Capture the cell that displays the provided text and extract its [x, y] central coordinate. 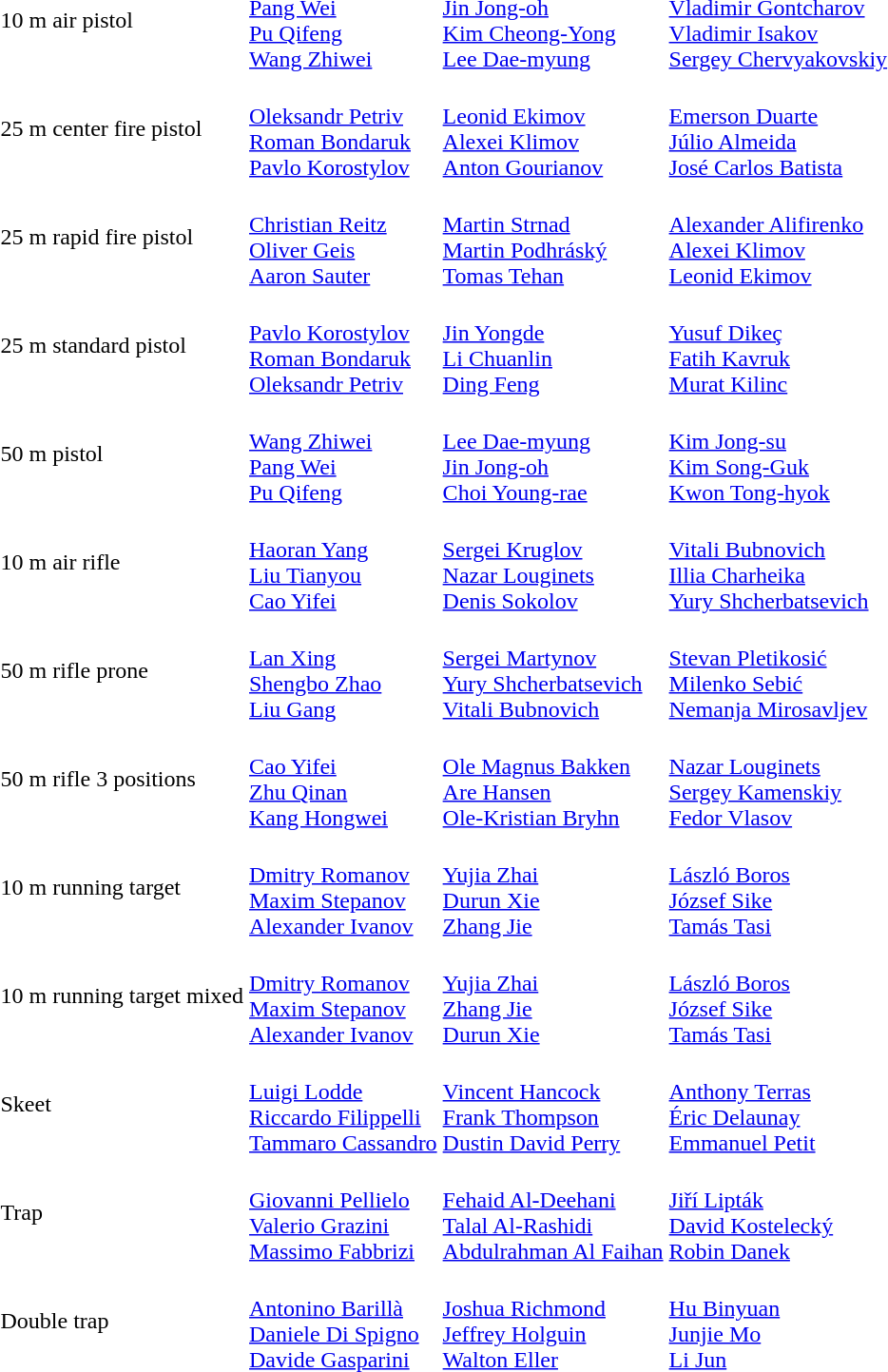
Jin YongdeLi ChuanlinDing Feng [553, 346]
Wang ZhiweiPang WeiPu Qifeng [344, 454]
Yujia ZhaiZhang JieDurun Xie [553, 996]
Giovanni PellieloValerio GraziniMassimo Fabbrizi [344, 1213]
Leonid EkimovAlexei KlimovAnton Gourianov [553, 129]
Cao YifeiZhu QinanKang Hongwei [344, 780]
Christian ReitzOliver GeisAaron Sauter [344, 238]
Haoran YangLiu TianyouCao Yifei [344, 563]
Yujia ZhaiDurun XieZhang Jie [553, 888]
Oleksandr PetrivRoman BondarukPavlo Korostylov [344, 129]
Vincent HancockFrank ThompsonDustin David Perry [553, 1105]
Lee Dae-myungJin Jong-ohChoi Young-rae [553, 454]
Pavlo KorostylovRoman BondarukOleksandr Petriv [344, 346]
Luigi LoddeRiccardo FilippelliTammaro Cassandro [344, 1105]
Fehaid Al-DeehaniTalal Al-RashidiAbdulrahman Al Faihan [553, 1213]
Sergei KruglovNazar LouginetsDenis Sokolov [553, 563]
Ole Magnus BakkenAre HansenOle-Kristian Bryhn [553, 780]
Martin StrnadMartin PodhráskýTomas Tehan [553, 238]
Lan XingShengbo ZhaoLiu Gang [344, 671]
Sergei MartynovYury ShcherbatsevichVitali Bubnovich [553, 671]
